Return the [x, y] coordinate for the center point of the cell that contains the specified text.  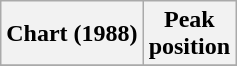
Peakposition [189, 34]
Chart (1988) [72, 34]
